Find where the given text appears and provide that cell's center as [x, y] coordinate. 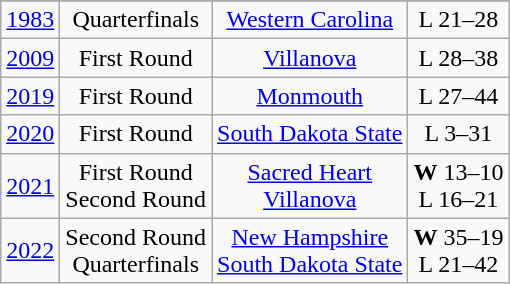
New HampshireSouth Dakota State [310, 250]
First RoundSecond Round [136, 186]
2022 [30, 250]
South Dakota State [310, 134]
Sacred HeartVillanova [310, 186]
2019 [30, 96]
L 3–31 [458, 134]
2020 [30, 134]
Second RoundQuarterfinals [136, 250]
Monmouth [310, 96]
2021 [30, 186]
2009 [30, 58]
W 35–19L 21–42 [458, 250]
Villanova [310, 58]
1983 [30, 20]
L 27–44 [458, 96]
W 13–10L 16–21 [458, 186]
Quarterfinals [136, 20]
L 21–28 [458, 20]
Western Carolina [310, 20]
L 28–38 [458, 58]
